Return the (X, Y) coordinate for the center point of the cell that contains the specified text.  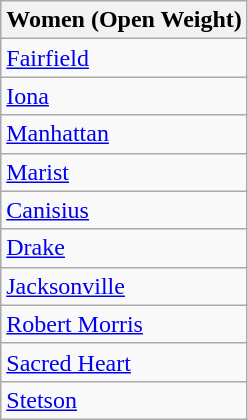
Manhattan (124, 134)
Fairfield (124, 58)
Sacred Heart (124, 362)
Robert Morris (124, 324)
Marist (124, 172)
Jacksonville (124, 286)
Drake (124, 248)
Stetson (124, 400)
Iona (124, 96)
Canisius (124, 210)
Women (Open Weight) (124, 20)
